Determine the (X, Y) coordinate at the center of the cell enclosing the given text.  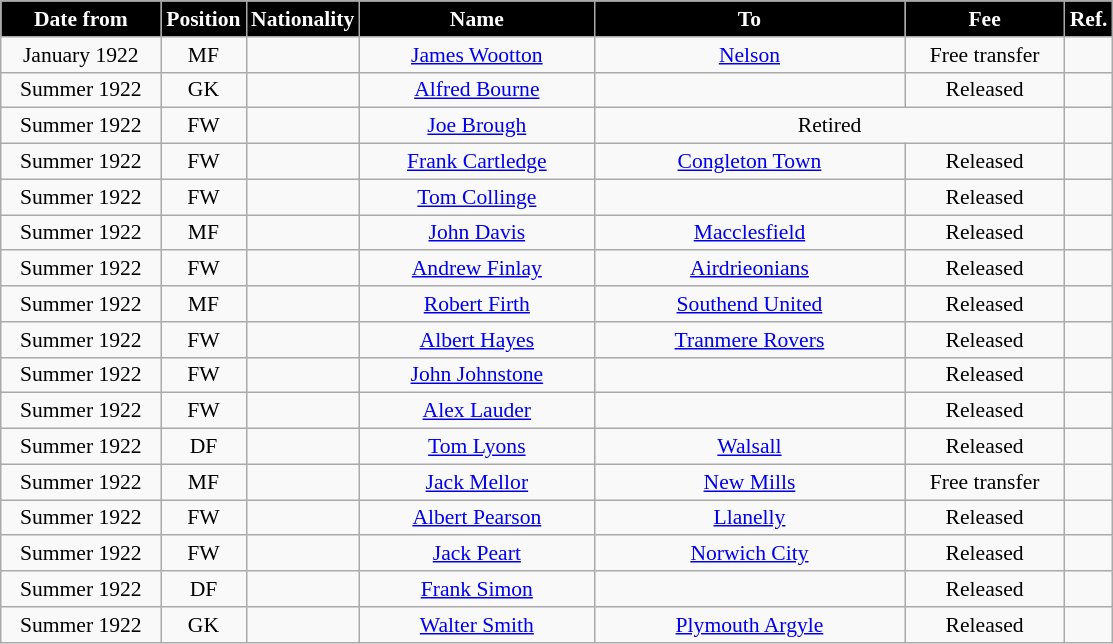
Plymouth Argyle (749, 625)
Norwich City (749, 554)
Llanelly (749, 518)
Name (476, 19)
Macclesfield (749, 233)
Retired (829, 126)
Alex Lauder (476, 411)
Tom Lyons (476, 447)
Southend United (749, 304)
Fee (985, 19)
Nelson (749, 55)
John Johnstone (476, 375)
Tranmere Rovers (749, 340)
Albert Hayes (476, 340)
Walsall (749, 447)
Nationality (302, 19)
Joe Brough (476, 126)
Robert Firth (476, 304)
Albert Pearson (476, 518)
Frank Simon (476, 589)
Frank Cartledge (476, 162)
Walter Smith (476, 625)
Position (204, 19)
Congleton Town (749, 162)
Ref. (1089, 19)
Date from (81, 19)
To (749, 19)
James Wootton (476, 55)
Alfred Bourne (476, 90)
Tom Collinge (476, 197)
Jack Mellor (476, 482)
John Davis (476, 233)
Andrew Finlay (476, 269)
New Mills (749, 482)
Airdrieonians (749, 269)
January 1922 (81, 55)
Jack Peart (476, 554)
